Locate the cell with the specified text and output its [x, y] center coordinate. 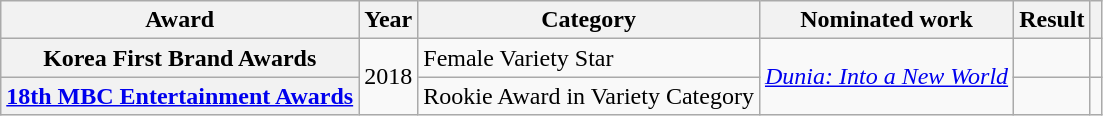
Korea First Brand Awards [180, 58]
Result [1052, 20]
Female Variety Star [589, 58]
Rookie Award in Variety Category [589, 96]
Award [180, 20]
18th MBC Entertainment Awards [180, 96]
2018 [388, 77]
Nominated work [886, 20]
Dunia: Into a New World [886, 77]
Year [388, 20]
Category [589, 20]
